Output the (x, y) coordinate of the center of the cell containing the given text.  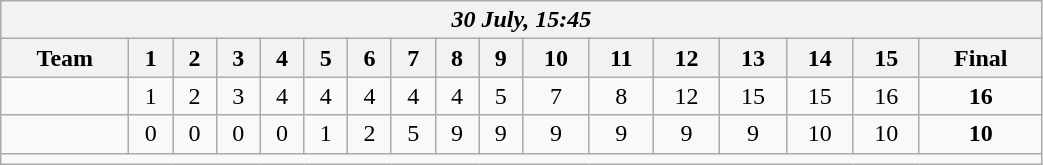
Team (65, 58)
6 (370, 58)
Final (980, 58)
14 (820, 58)
11 (621, 58)
13 (754, 58)
30 July, 15:45 (522, 20)
